Return (x, y) of the center of cell containing provided text 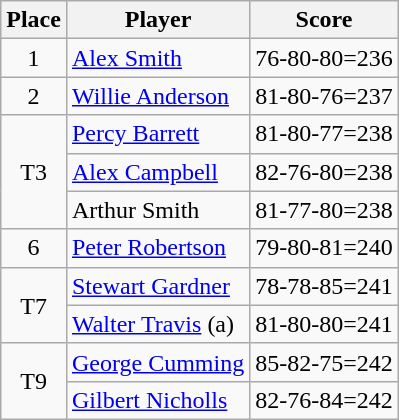
T3 (34, 172)
Percy Barrett (158, 134)
Player (158, 20)
Place (34, 20)
Alex Smith (158, 58)
76-80-80=236 (324, 58)
Willie Anderson (158, 96)
81-80-76=237 (324, 96)
78-78-85=241 (324, 286)
82-76-84=242 (324, 400)
Gilbert Nicholls (158, 400)
Arthur Smith (158, 210)
Score (324, 20)
Walter Travis (a) (158, 324)
79-80-81=240 (324, 248)
1 (34, 58)
81-77-80=238 (324, 210)
Peter Robertson (158, 248)
81-80-77=238 (324, 134)
82-76-80=238 (324, 172)
Stewart Gardner (158, 286)
85-82-75=242 (324, 362)
81-80-80=241 (324, 324)
T9 (34, 381)
2 (34, 96)
6 (34, 248)
George Cumming (158, 362)
T7 (34, 305)
Alex Campbell (158, 172)
